For the text-containing cell, return its midpoint in [x, y] coordinate format. 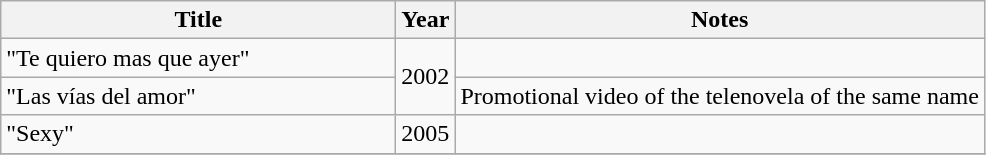
"Sexy" [198, 134]
Title [198, 20]
"Te quiero mas que ayer" [198, 58]
"Las vías del amor" [198, 96]
Notes [720, 20]
2005 [426, 134]
Promotional video of the telenovela of the same name [720, 96]
Year [426, 20]
2002 [426, 77]
